Return (x, y) of the center of cell containing provided text 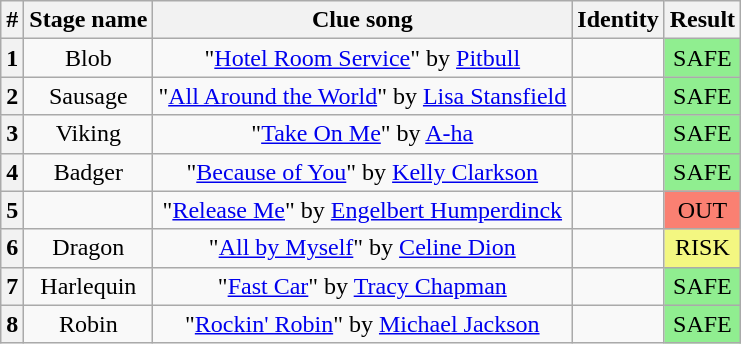
7 (12, 286)
Robin (88, 324)
3 (12, 134)
Viking (88, 134)
1 (12, 58)
"Take On Me" by A-ha (362, 134)
Badger (88, 172)
"All by Myself" by Celine Dion (362, 248)
"Release Me" by Engelbert Humperdinck (362, 210)
Sausage (88, 96)
Result (702, 20)
RISK (702, 248)
4 (12, 172)
Clue song (362, 20)
Identity (618, 20)
"Rockin' Robin" by Michael Jackson (362, 324)
# (12, 20)
8 (12, 324)
Harlequin (88, 286)
"All Around the World" by Lisa Stansfield (362, 96)
Dragon (88, 248)
OUT (702, 210)
6 (12, 248)
Stage name (88, 20)
"Fast Car" by Tracy Chapman (362, 286)
"Because of You" by Kelly Clarkson (362, 172)
5 (12, 210)
"Hotel Room Service" by Pitbull (362, 58)
2 (12, 96)
Blob (88, 58)
